From the cell containing the given text, extract its center point as [x, y] coordinate. 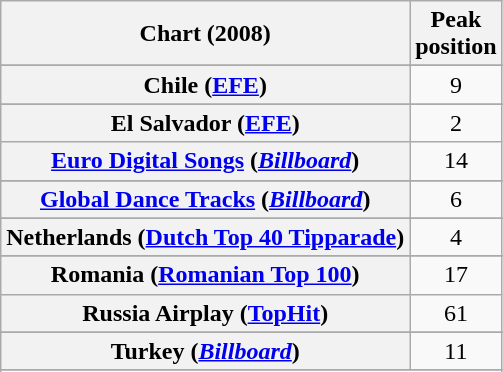
61 [456, 313]
17 [456, 275]
Chart (2008) [206, 34]
Russia Airplay (TopHit) [206, 313]
4 [456, 237]
9 [456, 85]
14 [456, 161]
Euro Digital Songs (Billboard) [206, 161]
6 [456, 199]
El Salvador (EFE) [206, 123]
Chile (EFE) [206, 85]
Netherlands (Dutch Top 40 Tipparade) [206, 237]
Peakposition [456, 34]
2 [456, 123]
11 [456, 351]
Turkey (Billboard) [206, 351]
Global Dance Tracks (Billboard) [206, 199]
Romania (Romanian Top 100) [206, 275]
